For the text-containing cell, return its midpoint in (x, y) coordinate format. 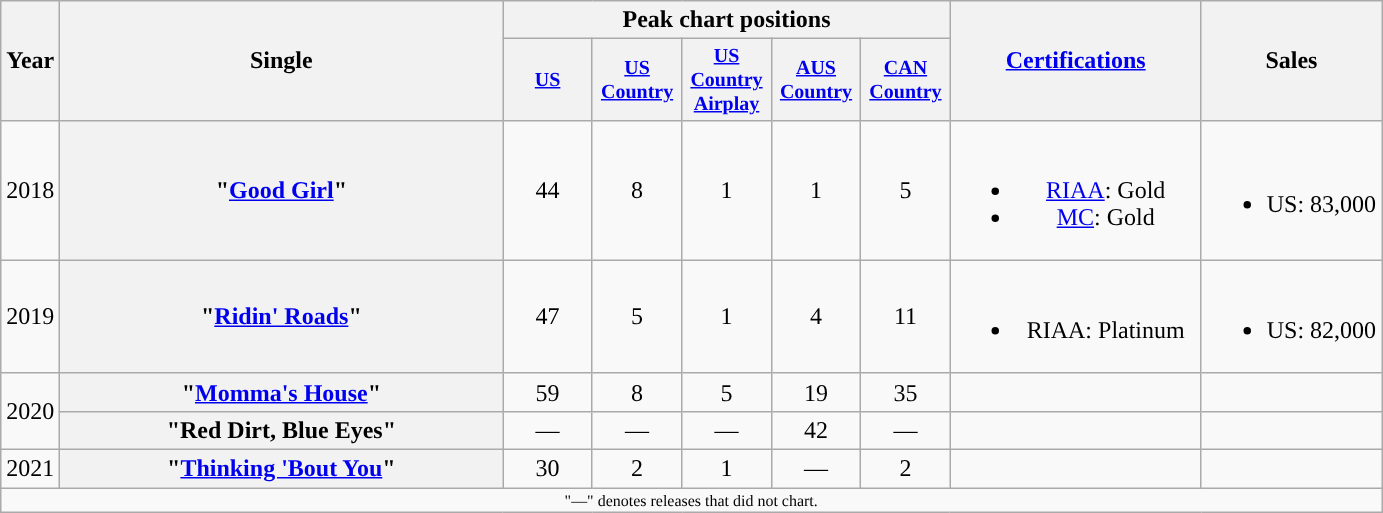
AUS Country (816, 80)
19 (816, 392)
Year (30, 61)
US (548, 80)
"Thinking 'Bout You" (282, 469)
"Good Girl" (282, 190)
Sales (1291, 61)
RIAA: Platinum (1076, 316)
59 (548, 392)
Peak chart positions (726, 20)
2021 (30, 469)
US: 83,000 (1291, 190)
Single (282, 61)
42 (816, 430)
44 (548, 190)
"Momma's House" (282, 392)
2018 (30, 190)
30 (548, 469)
"—" denotes releases that did not chart. (692, 500)
US: 82,000 (1291, 316)
US Country Airplay (726, 80)
RIAA: GoldMC: Gold (1076, 190)
2020 (30, 411)
47 (548, 316)
"Ridin' Roads" (282, 316)
CAN Country (906, 80)
Certifications (1076, 61)
US Country (636, 80)
11 (906, 316)
"Red Dirt, Blue Eyes" (282, 430)
35 (906, 392)
4 (816, 316)
2019 (30, 316)
